Capture the cell that displays the provided text and extract its (x, y) central coordinate. 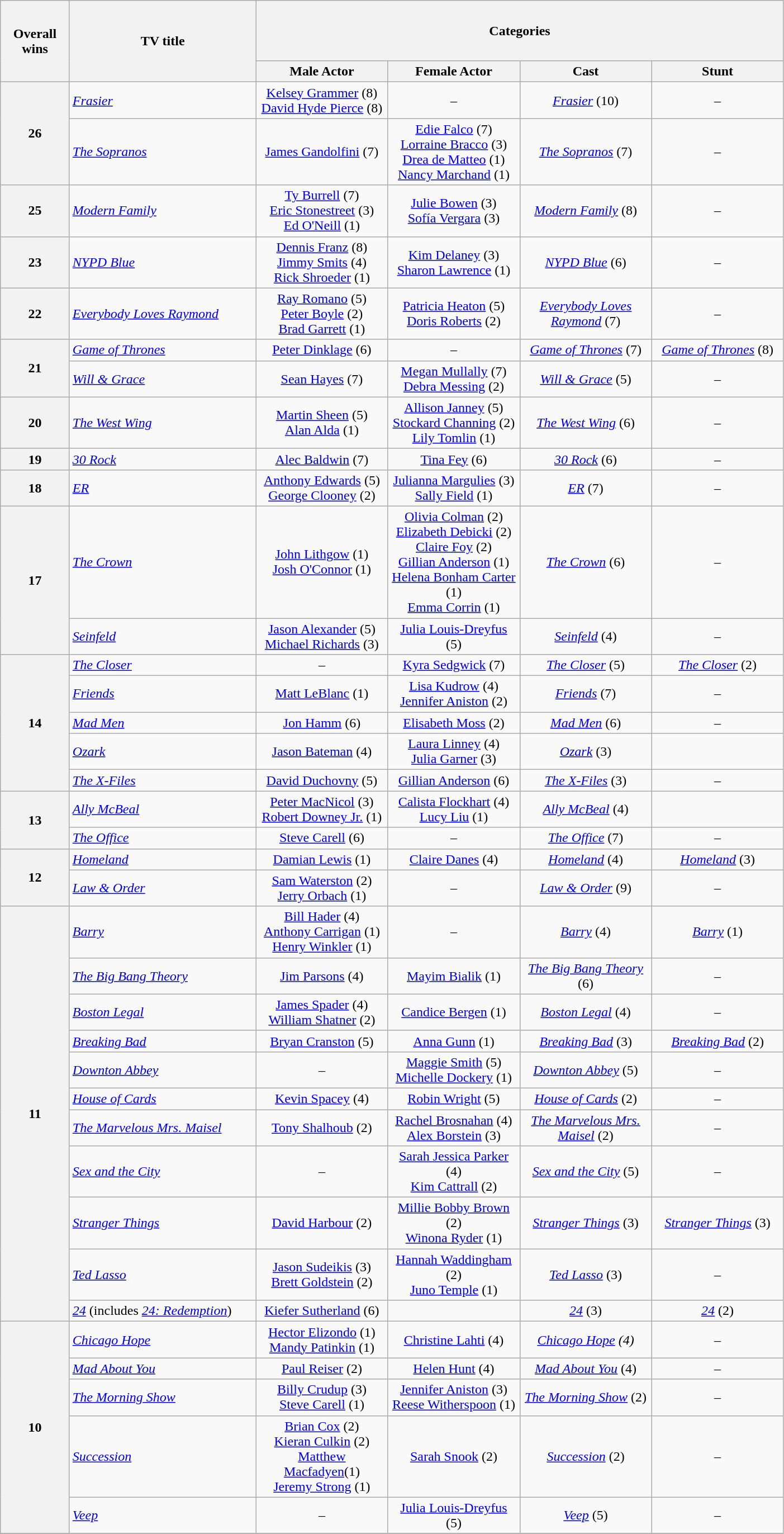
Succession (2) (586, 1456)
Helen Hunt (4) (454, 1369)
David Harbour (2) (322, 1223)
Overall wins (35, 41)
Martin Sheen (5)Alan Alda (1) (322, 423)
Kelsey Grammer (8)David Hyde Pierce (8) (322, 101)
22 (35, 314)
Friends (163, 694)
TV title (163, 41)
Law & Order (9) (586, 888)
The Big Bang Theory (163, 976)
Gillian Anderson (6) (454, 780)
Kim Delaney (3)Sharon Lawrence (1) (454, 262)
The X-Files (163, 780)
John Lithgow (1)Josh O'Connor (1) (322, 562)
Christine Lahti (4) (454, 1339)
Veep (5) (586, 1515)
Boston Legal (163, 1012)
Sam Waterston (2)Jerry Orbach (1) (322, 888)
Mad About You (163, 1369)
The Sopranos (7) (586, 152)
Barry (163, 932)
Megan Mullally (7)Debra Messing (2) (454, 379)
Game of Thrones (8) (718, 350)
24 (includes 24: Redemption) (163, 1311)
Ally McBeal (4) (586, 809)
Barry (1) (718, 932)
Billy Crudup (3)Steve Carell (1) (322, 1398)
Male Actor (322, 72)
26 (35, 134)
The Closer (5) (586, 665)
Ray Romano (5)Peter Boyle (2)Brad Garrett (1) (322, 314)
Calista Flockhart (4)Lucy Liu (1) (454, 809)
Homeland (163, 859)
Everybody Loves Raymond (163, 314)
The X-Files (3) (586, 780)
Tina Fey (6) (454, 459)
Anthony Edwards (5)George Clooney (2) (322, 487)
The Crown (6) (586, 562)
Alec Baldwin (7) (322, 459)
Damian Lewis (1) (322, 859)
Kevin Spacey (4) (322, 1099)
The Crown (163, 562)
Sarah Snook (2) (454, 1456)
Modern Family (163, 211)
Downton Abbey (5) (586, 1070)
21 (35, 368)
Modern Family (8) (586, 211)
Patricia Heaton (5)Doris Roberts (2) (454, 314)
Millie Bobby Brown (2)Winona Ryder (1) (454, 1223)
Downton Abbey (163, 1070)
Sean Hayes (7) (322, 379)
James Gandolfini (7) (322, 152)
Breaking Bad (163, 1041)
The Marvelous Mrs. Maisel (2) (586, 1127)
Ty Burrell (7)Eric Stonestreet (3)Ed O'Neill (1) (322, 211)
23 (35, 262)
Paul Reiser (2) (322, 1369)
The Marvelous Mrs. Maisel (163, 1127)
Frasier (10) (586, 101)
13 (35, 820)
NYPD Blue (163, 262)
Rachel Brosnahan (4)Alex Borstein (3) (454, 1127)
Chicago Hope (4) (586, 1339)
Will & Grace (163, 379)
14 (35, 723)
Succession (163, 1456)
Frasier (163, 101)
Claire Danes (4) (454, 859)
Barry (4) (586, 932)
Julie Bowen (3)Sofía Vergara (3) (454, 211)
Peter MacNicol (3)Robert Downey Jr. (1) (322, 809)
Tony Shalhoub (2) (322, 1127)
17 (35, 580)
Bill Hader (4)Anthony Carrigan (1) Henry Winkler (1) (322, 932)
Ted Lasso (163, 1275)
The Closer (2) (718, 665)
Brian Cox (2)Kieran Culkin (2)Matthew Macfadyen(1)Jeremy Strong (1) (322, 1456)
Peter Dinklage (6) (322, 350)
Anna Gunn (1) (454, 1041)
Jim Parsons (4) (322, 976)
NYPD Blue (6) (586, 262)
Game of Thrones (163, 350)
Jon Hamm (6) (322, 723)
Breaking Bad (2) (718, 1041)
The West Wing (163, 423)
Female Actor (454, 72)
Jennifer Aniston (3)Reese Witherspoon (1) (454, 1398)
12 (35, 878)
Julianna Margulies (3)Sally Field (1) (454, 487)
Will & Grace (5) (586, 379)
Homeland (3) (718, 859)
Mad Men (6) (586, 723)
19 (35, 459)
20 (35, 423)
Cast (586, 72)
Candice Bergen (1) (454, 1012)
10 (35, 1428)
Ally McBeal (163, 809)
Robin Wright (5) (454, 1099)
Hector Elizondo (1)Mandy Patinkin (1) (322, 1339)
Mayim Bialik (1) (454, 976)
The Sopranos (163, 152)
The Office (7) (586, 838)
Laura Linney (4)Julia Garner (3) (454, 751)
Dennis Franz (8)Jimmy Smits (4)Rick Shroeder (1) (322, 262)
House of Cards (2) (586, 1099)
Bryan Cranston (5) (322, 1041)
25 (35, 211)
Veep (163, 1515)
ER (7) (586, 487)
Seinfeld (163, 636)
Edie Falco (7)Lorraine Bracco (3)Drea de Matteo (1)Nancy Marchand (1) (454, 152)
James Spader (4)William Shatner (2) (322, 1012)
Mad About You (4) (586, 1369)
Jason Alexander (5)Michael Richards (3) (322, 636)
Stunt (718, 72)
Allison Janney (5)Stockard Channing (2)Lily Tomlin (1) (454, 423)
Olivia Colman (2)Elizabeth Debicki (2)Claire Foy (2)Gillian Anderson (1)Helena Bonham Carter (1)Emma Corrin (1) (454, 562)
18 (35, 487)
Categories (520, 31)
ER (163, 487)
Kyra Sedgwick (7) (454, 665)
Chicago Hope (163, 1339)
The Big Bang Theory (6) (586, 976)
Sex and the City (163, 1172)
Elisabeth Moss (2) (454, 723)
Jason Sudeikis (3)Brett Goldstein (2) (322, 1275)
Lisa Kudrow (4)Jennifer Aniston (2) (454, 694)
David Duchovny (5) (322, 780)
Ozark (163, 751)
24 (3) (586, 1311)
Hannah Waddingham (2)Juno Temple (1) (454, 1275)
Stranger Things (163, 1223)
Friends (7) (586, 694)
Kiefer Sutherland (6) (322, 1311)
Steve Carell (6) (322, 838)
Sex and the City (5) (586, 1172)
Sarah Jessica Parker (4)Kim Cattrall (2) (454, 1172)
Boston Legal (4) (586, 1012)
The Closer (163, 665)
Homeland (4) (586, 859)
24 (2) (718, 1311)
Breaking Bad (3) (586, 1041)
Law & Order (163, 888)
Matt LeBlanc (1) (322, 694)
Seinfeld (4) (586, 636)
Jason Bateman (4) (322, 751)
The Morning Show (163, 1398)
Everybody Loves Raymond (7) (586, 314)
Ted Lasso (3) (586, 1275)
Ozark (3) (586, 751)
The Office (163, 838)
30 Rock (6) (586, 459)
11 (35, 1114)
Maggie Smith (5)Michelle Dockery (1) (454, 1070)
The Morning Show (2) (586, 1398)
House of Cards (163, 1099)
Mad Men (163, 723)
The West Wing (6) (586, 423)
30 Rock (163, 459)
Game of Thrones (7) (586, 350)
